From the cell containing the given text, extract its center point as (x, y) coordinate. 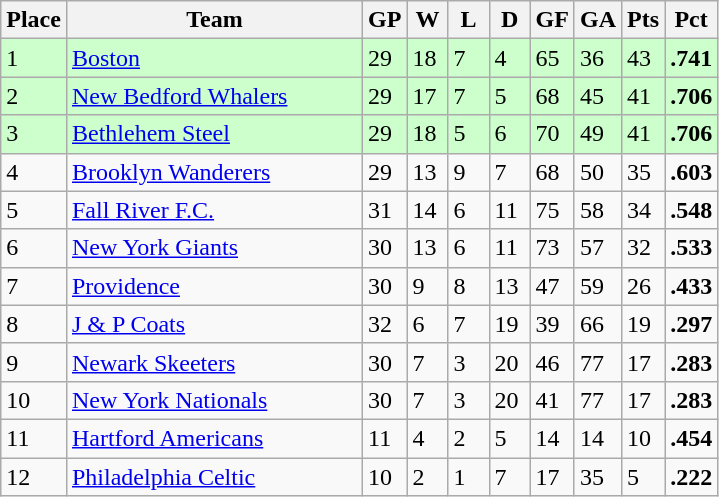
Hartford Americans (214, 438)
New York Nationals (214, 400)
39 (552, 324)
Bethlehem Steel (214, 134)
.533 (692, 248)
.433 (692, 286)
73 (552, 248)
W (428, 20)
47 (552, 286)
GF (552, 20)
J & P Coats (214, 324)
49 (598, 134)
31 (385, 210)
45 (598, 96)
34 (644, 210)
12 (34, 477)
.603 (692, 172)
Newark Skeeters (214, 362)
Fall River F.C. (214, 210)
Philadelphia Celtic (214, 477)
GA (598, 20)
.297 (692, 324)
.222 (692, 477)
.741 (692, 58)
36 (598, 58)
Pts (644, 20)
66 (598, 324)
59 (598, 286)
65 (552, 58)
Brooklyn Wanderers (214, 172)
75 (552, 210)
Place (34, 20)
Boston (214, 58)
Providence (214, 286)
.454 (692, 438)
.548 (692, 210)
GP (385, 20)
50 (598, 172)
D (510, 20)
Team (214, 20)
58 (598, 210)
Pct (692, 20)
57 (598, 248)
70 (552, 134)
New York Giants (214, 248)
New Bedford Whalers (214, 96)
43 (644, 58)
26 (644, 286)
46 (552, 362)
L (468, 20)
